Return [x, y] of the center of cell containing provided text 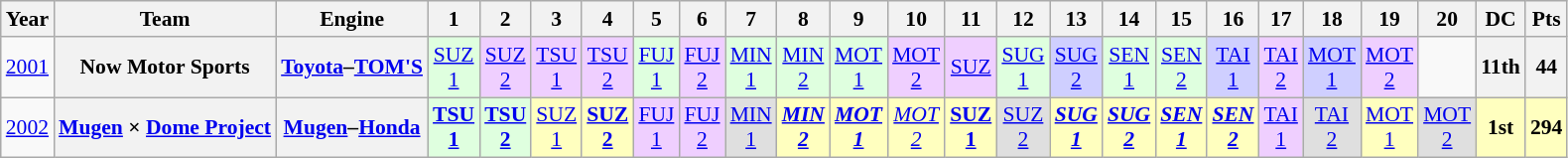
19 [1389, 19]
Now Motor Sports [165, 68]
2 [505, 19]
12 [1022, 19]
1 [454, 19]
Mugen–Honda [351, 127]
16 [1233, 19]
5 [656, 19]
Pts [1546, 19]
13 [1076, 19]
18 [1332, 19]
294 [1546, 127]
10 [916, 19]
3 [556, 19]
4 [607, 19]
7 [751, 19]
17 [1281, 19]
Mugen × Dome Project [165, 127]
Engine [351, 19]
DC [1501, 19]
6 [702, 19]
20 [1447, 19]
2001 [28, 68]
Year [28, 19]
11th [1501, 68]
44 [1546, 68]
Toyota–TOM'S [351, 68]
1st [1501, 127]
8 [804, 19]
11 [971, 19]
SUZ [971, 68]
2002 [28, 127]
Team [165, 19]
9 [858, 19]
14 [1129, 19]
15 [1181, 19]
